Extract the [X, Y] coordinate from the center of the cell holding the provided text.  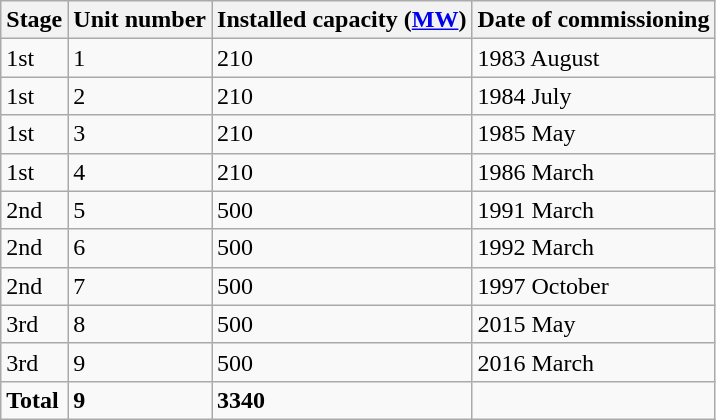
1997 October [594, 286]
4 [140, 172]
2016 March [594, 362]
Installed capacity (MW) [342, 20]
6 [140, 248]
1992 March [594, 248]
Stage [34, 20]
3340 [342, 400]
1985 May [594, 134]
1991 March [594, 210]
8 [140, 324]
1983 August [594, 58]
1986 March [594, 172]
Unit number [140, 20]
Total [34, 400]
3 [140, 134]
1984 July [594, 96]
2 [140, 96]
5 [140, 210]
7 [140, 286]
2015 May [594, 324]
1 [140, 58]
Date of commissioning [594, 20]
